Output the (x, y) coordinate of the center of the cell containing the given text.  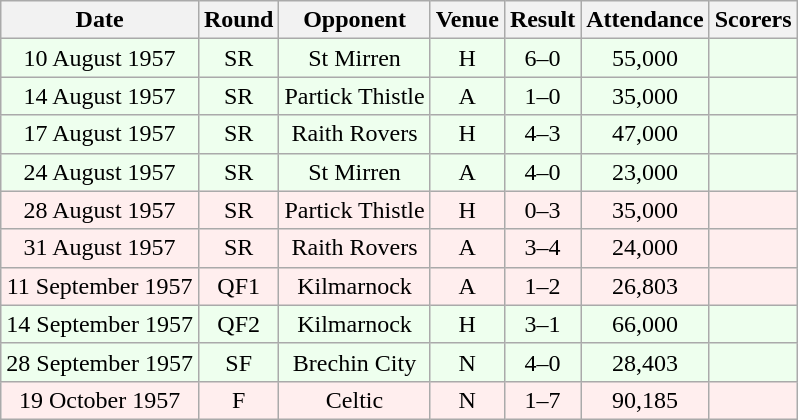
Venue (467, 20)
Result (542, 20)
3–4 (542, 248)
14 August 1957 (100, 96)
23,000 (645, 172)
31 August 1957 (100, 248)
Attendance (645, 20)
90,185 (645, 400)
QF2 (238, 324)
10 August 1957 (100, 58)
11 September 1957 (100, 286)
19 October 1957 (100, 400)
47,000 (645, 134)
Opponent (354, 20)
1–7 (542, 400)
Round (238, 20)
28,403 (645, 362)
6–0 (542, 58)
QF1 (238, 286)
Scorers (753, 20)
66,000 (645, 324)
28 September 1957 (100, 362)
1–2 (542, 286)
Brechin City (354, 362)
Date (100, 20)
F (238, 400)
4–3 (542, 134)
0–3 (542, 210)
3–1 (542, 324)
Celtic (354, 400)
14 September 1957 (100, 324)
1–0 (542, 96)
28 August 1957 (100, 210)
17 August 1957 (100, 134)
24,000 (645, 248)
SF (238, 362)
24 August 1957 (100, 172)
26,803 (645, 286)
55,000 (645, 58)
